From the cell containing the given text, extract its center point as (x, y) coordinate. 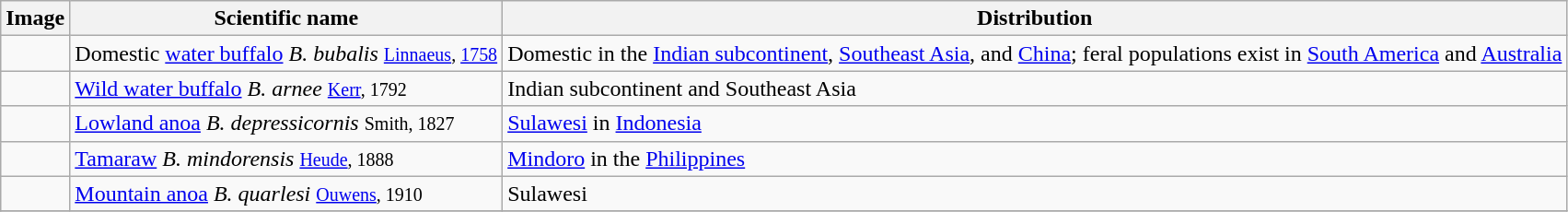
Sulawesi in Indonesia (1035, 124)
Scientific name (286, 18)
Indian subcontinent and Southeast Asia (1035, 88)
Sulawesi (1035, 194)
Distribution (1035, 18)
Mindoro in the Philippines (1035, 159)
Image (35, 18)
Domestic in the Indian subcontinent, Southeast Asia, and China; feral populations exist in South America and Australia (1035, 53)
Wild water buffalo B. arnee Kerr, 1792 (286, 88)
Tamaraw B. mindorensis Heude, 1888 (286, 159)
Domestic water buffalo B. bubalis Linnaeus, 1758 (286, 53)
Lowland anoa B. depressicornis Smith, 1827 (286, 124)
Mountain anoa B. quarlesi Ouwens, 1910 (286, 194)
